Provide the (X, Y) coordinate of the cell's center where the given text is located.  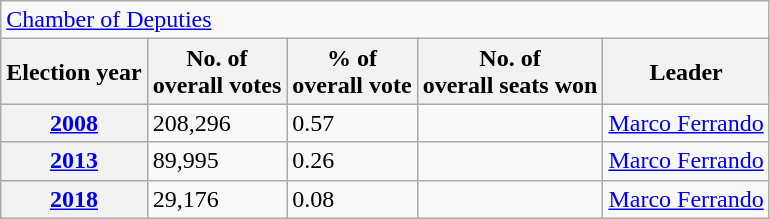
Leader (686, 72)
0.08 (352, 199)
89,995 (217, 161)
0.26 (352, 161)
29,176 (217, 199)
2008 (74, 123)
No. ofoverall votes (217, 72)
2013 (74, 161)
Election year (74, 72)
2018 (74, 199)
No. ofoverall seats won (510, 72)
0.57 (352, 123)
Chamber of Deputies (385, 20)
208,296 (217, 123)
% ofoverall vote (352, 72)
